Return the [x, y] coordinate for the center point of the cell that contains the specified text.  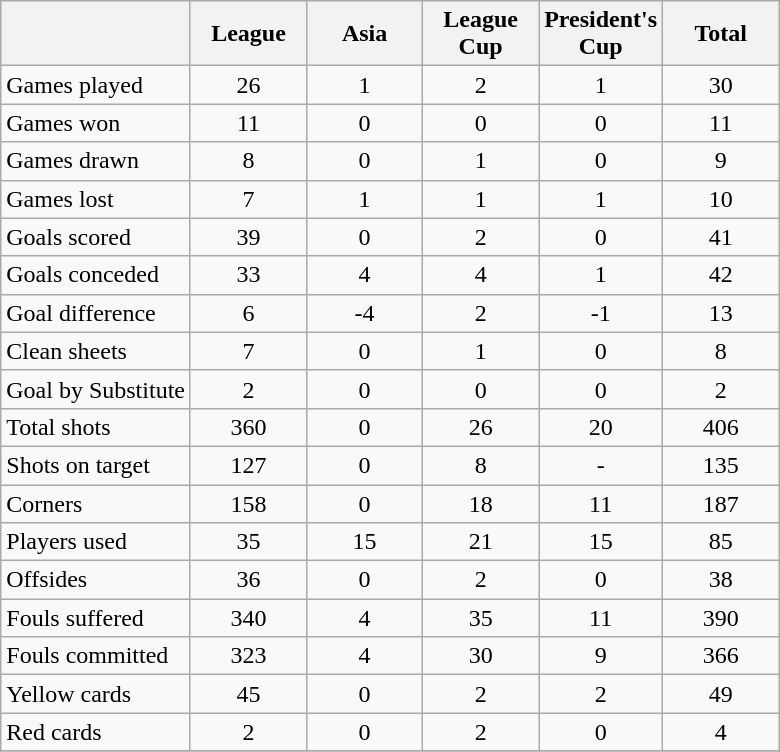
10 [721, 199]
366 [721, 656]
- [601, 465]
33 [248, 275]
Games won [96, 123]
Offsides [96, 580]
Goals conceded [96, 275]
45 [248, 694]
18 [481, 503]
Yellow cards [96, 694]
Goals scored [96, 237]
13 [721, 313]
Players used [96, 542]
League [248, 34]
Goal difference [96, 313]
Fouls suffered [96, 618]
Goal by Substitute [96, 389]
85 [721, 542]
49 [721, 694]
Games played [96, 85]
127 [248, 465]
Clean sheets [96, 351]
Total [721, 34]
21 [481, 542]
158 [248, 503]
323 [248, 656]
36 [248, 580]
360 [248, 427]
187 [721, 503]
Red cards [96, 732]
39 [248, 237]
League Cup [481, 34]
Games lost [96, 199]
Corners [96, 503]
-4 [365, 313]
41 [721, 237]
135 [721, 465]
20 [601, 427]
6 [248, 313]
-1 [601, 313]
Fouls committed [96, 656]
390 [721, 618]
42 [721, 275]
President's Cup [601, 34]
38 [721, 580]
340 [248, 618]
406 [721, 427]
Games drawn [96, 161]
Asia [365, 34]
Shots on target [96, 465]
Total shots [96, 427]
